Identify which cell holds the provided text, then report its [X, Y] central coordinate. 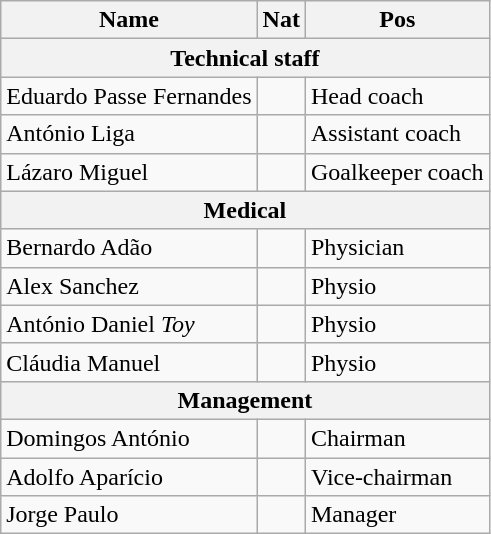
Goalkeeper coach [397, 172]
Adolfo Aparício [129, 477]
Manager [397, 515]
Eduardo Passe Fernandes [129, 96]
Head coach [397, 96]
Medical [245, 210]
António Daniel Toy [129, 324]
Chairman [397, 438]
Nat [281, 20]
Jorge Paulo [129, 515]
Lázaro Miguel [129, 172]
Pos [397, 20]
Assistant coach [397, 134]
Cláudia Manuel [129, 362]
Bernardo Adão [129, 248]
Domingos António [129, 438]
Vice-chairman [397, 477]
Technical staff [245, 58]
Alex Sanchez [129, 286]
António Liga [129, 134]
Physician [397, 248]
Name [129, 20]
Management [245, 400]
